Identify which cell holds the provided text, then report its [x, y] central coordinate. 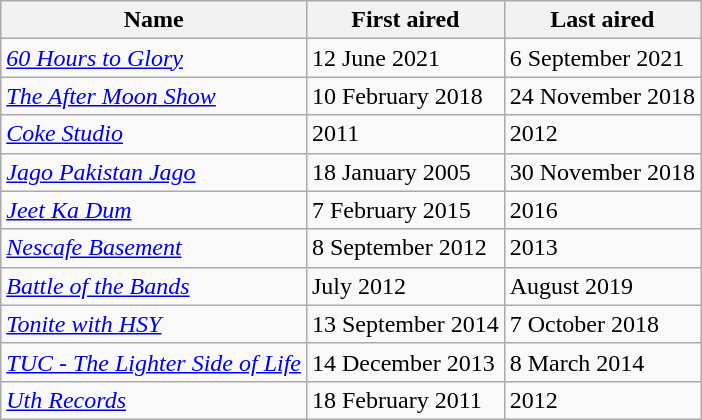
12 June 2021 [405, 58]
2013 [602, 248]
Tonite with HSY [154, 324]
2016 [602, 210]
Last aired [602, 20]
First aired [405, 20]
2011 [405, 134]
30 November 2018 [602, 172]
Uth Records [154, 400]
The After Moon Show [154, 96]
7 February 2015 [405, 210]
Jeet Ka Dum [154, 210]
18 January 2005 [405, 172]
24 November 2018 [602, 96]
8 September 2012 [405, 248]
Nescafe Basement [154, 248]
Battle of the Bands [154, 286]
Coke Studio [154, 134]
Jago Pakistan Jago [154, 172]
60 Hours to Glory [154, 58]
14 December 2013 [405, 362]
7 October 2018 [602, 324]
8 March 2014 [602, 362]
10 February 2018 [405, 96]
July 2012 [405, 286]
August 2019 [602, 286]
Name [154, 20]
6 September 2021 [602, 58]
TUC - The Lighter Side of Life [154, 362]
18 February 2011 [405, 400]
13 September 2014 [405, 324]
